Return (X, Y) of the center of cell containing provided text 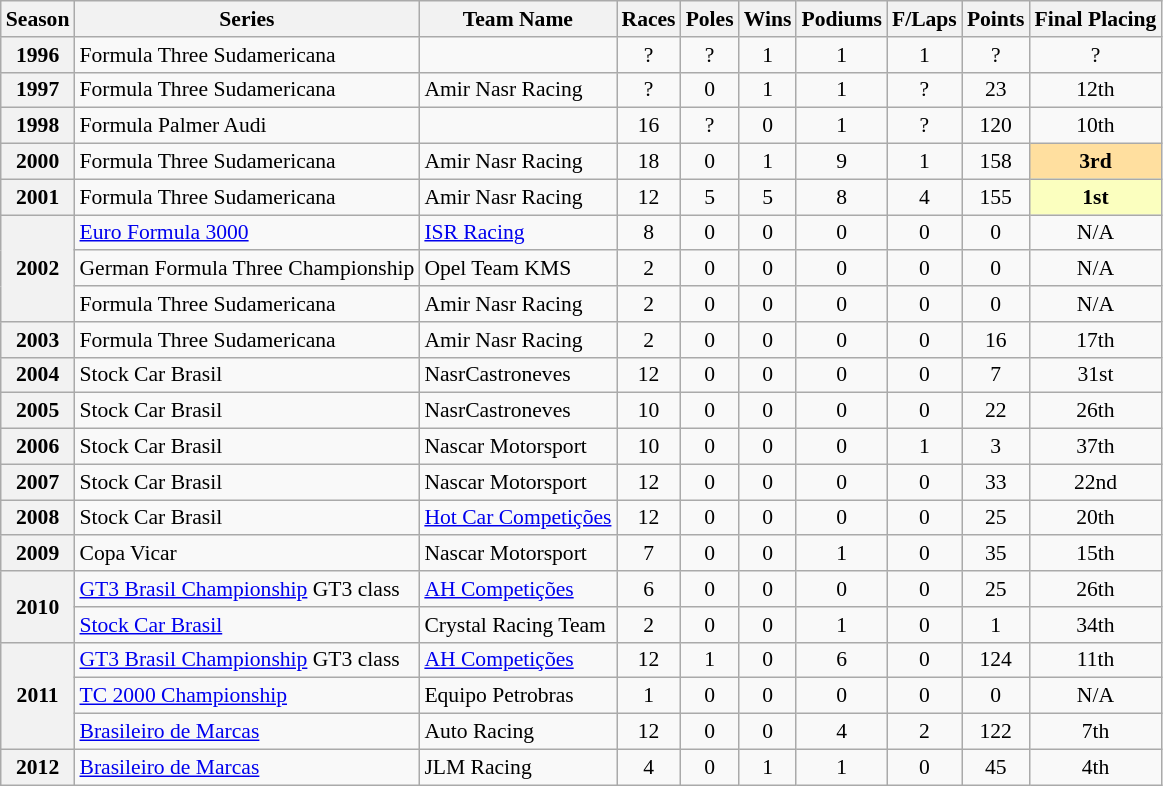
Team Name (518, 19)
158 (996, 162)
F/Laps (924, 19)
34th (1096, 625)
12th (1096, 90)
122 (996, 732)
37th (1096, 447)
Hot Car Competições (518, 518)
Auto Racing (518, 732)
JLM Racing (518, 767)
124 (996, 660)
22 (996, 411)
45 (996, 767)
9 (842, 162)
ISR Racing (518, 233)
Points (996, 19)
1997 (38, 90)
2008 (38, 518)
2007 (38, 482)
2004 (38, 375)
22nd (1096, 482)
Races (648, 19)
2009 (38, 554)
2000 (38, 162)
1996 (38, 55)
33 (996, 482)
31st (1096, 375)
18 (648, 162)
2012 (38, 767)
Series (246, 19)
Formula Palmer Audi (246, 126)
2002 (38, 268)
Opel Team KMS (518, 269)
11th (1096, 660)
3rd (1096, 162)
TC 2000 Championship (246, 696)
1st (1096, 197)
2005 (38, 411)
Podiums (842, 19)
Crystal Racing Team (518, 625)
Final Placing (1096, 19)
Season (38, 19)
120 (996, 126)
15th (1096, 554)
7th (1096, 732)
Poles (710, 19)
17th (1096, 340)
20th (1096, 518)
Copa Vicar (246, 554)
Euro Formula 3000 (246, 233)
German Formula Three Championship (246, 269)
2010 (38, 606)
2006 (38, 447)
1998 (38, 126)
2003 (38, 340)
Wins (768, 19)
2001 (38, 197)
23 (996, 90)
35 (996, 554)
Equipo Petrobras (518, 696)
4th (1096, 767)
3 (996, 447)
2011 (38, 696)
155 (996, 197)
10th (1096, 126)
